Locate the cell with the specified text and output its [x, y] center coordinate. 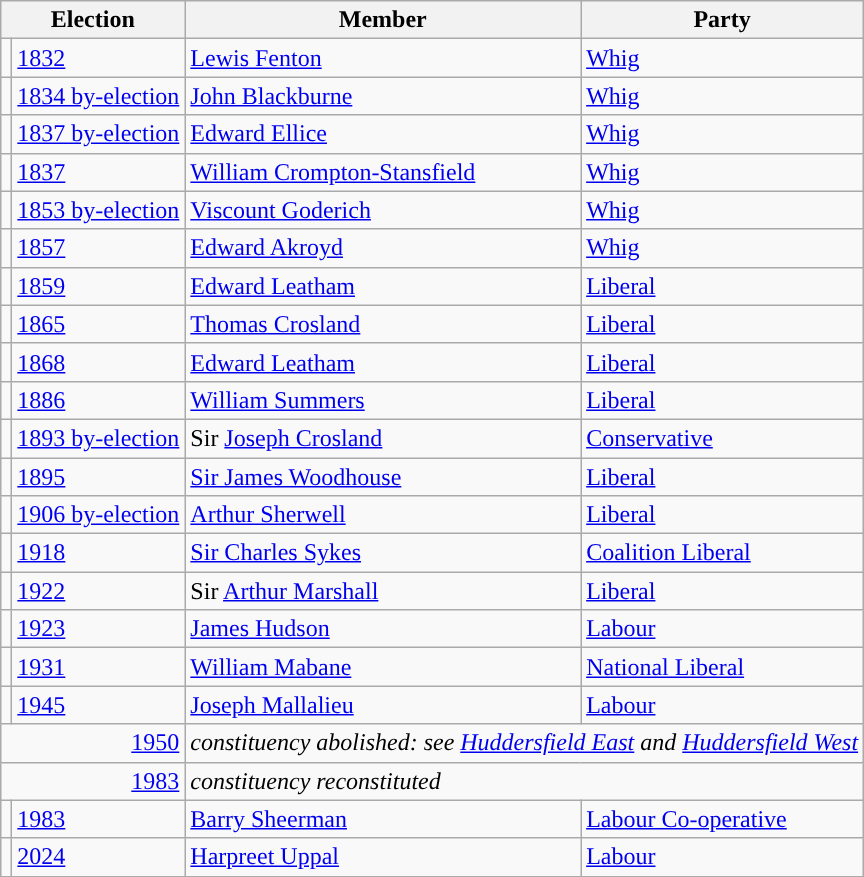
1950 [93, 743]
Thomas Crosland [383, 324]
1886 [98, 400]
2024 [98, 857]
1837 by-election [98, 134]
Member [383, 20]
1853 by-election [98, 210]
1837 [98, 172]
constituency abolished: see Huddersfield East and Huddersfield West [524, 743]
Coalition Liberal [722, 553]
Harpreet Uppal [383, 857]
Edward Akroyd [383, 248]
Labour Co-operative [722, 819]
1832 [98, 58]
Arthur Sherwell [383, 515]
1906 by-election [98, 515]
Edward Ellice [383, 134]
Joseph Mallalieu [383, 705]
John Blackburne [383, 96]
1859 [98, 286]
1868 [98, 362]
1857 [98, 248]
William Crompton-Stansfield [383, 172]
1922 [98, 591]
Sir Arthur Marshall [383, 591]
1923 [98, 629]
Viscount Goderich [383, 210]
Election [93, 20]
1834 by-election [98, 96]
1931 [98, 667]
Party [722, 20]
Sir Joseph Crosland [383, 438]
Barry Sheerman [383, 819]
1895 [98, 477]
William Mabane [383, 667]
James Hudson [383, 629]
constituency reconstituted [524, 781]
1945 [98, 705]
1918 [98, 553]
National Liberal [722, 667]
Sir James Woodhouse [383, 477]
Lewis Fenton [383, 58]
William Summers [383, 400]
1893 by-election [98, 438]
Sir Charles Sykes [383, 553]
Conservative [722, 438]
1865 [98, 324]
